Detect which cell encompasses the target text, then output its [X, Y] center coordinate. 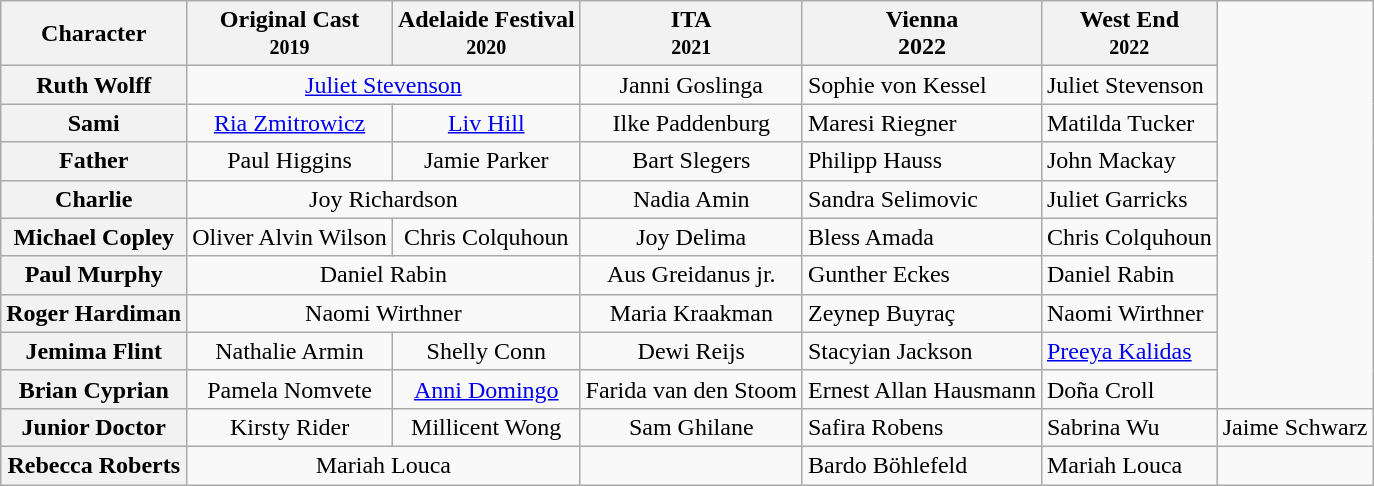
Michael Copley [94, 237]
Pamela Nomvete [290, 389]
Joy Richardson [384, 199]
Ria Zmitrowicz [290, 123]
Maria Kraakman [691, 313]
Sabrina Wu [1129, 427]
Bless Amada [922, 237]
Father [94, 161]
Farida van den Stoom [691, 389]
Matilda Tucker [1129, 123]
Brian Cyprian [94, 389]
Zeynep Buyraç [922, 313]
Gunther Eckes [922, 275]
Sandra Selimovic [922, 199]
John Mackay [1129, 161]
Jemima Flint [94, 351]
Ruth Wolff [94, 85]
Philipp Hauss [922, 161]
Paul Higgins [290, 161]
Ernest Allan Hausmann [922, 389]
Shelly Conn [486, 351]
ITA2021 [691, 34]
Joy Delima [691, 237]
Liv Hill [486, 123]
Stacyian Jackson [922, 351]
Preeya Kalidas [1129, 351]
Oliver Alvin Wilson [290, 237]
Charlie [94, 199]
Rebecca Roberts [94, 465]
Nadia Amin [691, 199]
Sami [94, 123]
Juliet Garricks [1129, 199]
Dewi Reijs [691, 351]
Vienna2022 [922, 34]
Junior Doctor [94, 427]
Anni Domingo [486, 389]
Bart Slegers [691, 161]
Ilke Paddenburg [691, 123]
Safira Robens [922, 427]
Character [94, 34]
Nathalie Armin [290, 351]
Jamie Parker [486, 161]
Sam Ghilane [691, 427]
Jaime Schwarz [1295, 427]
Adelaide Festival2020 [486, 34]
Roger Hardiman [94, 313]
West End2022 [1129, 34]
Kirsty Rider [290, 427]
Doña Croll [1129, 389]
Maresi Riegner [922, 123]
Aus Greidanus jr. [691, 275]
Sophie von Kessel [922, 85]
Janni Goslinga [691, 85]
Bardo Böhlefeld [922, 465]
Millicent Wong [486, 427]
Original Cast2019 [290, 34]
Paul Murphy [94, 275]
